Pinpoint the cell where the given text exists, returning its (X, Y) midpoint coordinate. 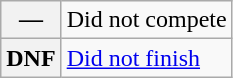
DNF (31, 58)
— (31, 20)
Did not finish (146, 58)
Did not compete (146, 20)
